Return (X, Y) of the center of cell containing provided text 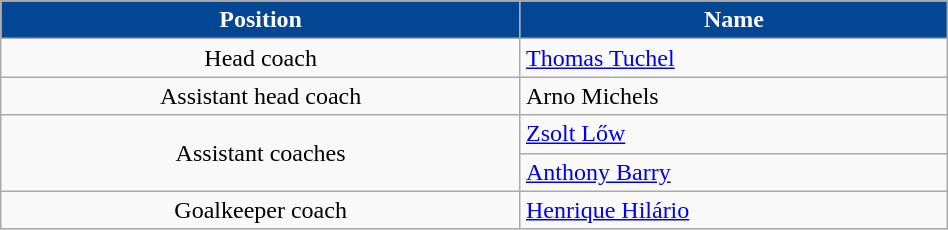
Head coach (261, 58)
Assistant coaches (261, 153)
Goalkeeper coach (261, 210)
Assistant head coach (261, 96)
Name (734, 20)
Henrique Hilário (734, 210)
Anthony Barry (734, 172)
Arno Michels (734, 96)
Position (261, 20)
Thomas Tuchel (734, 58)
Zsolt Lőw (734, 134)
